Locate the cell with the specified text and output its [x, y] center coordinate. 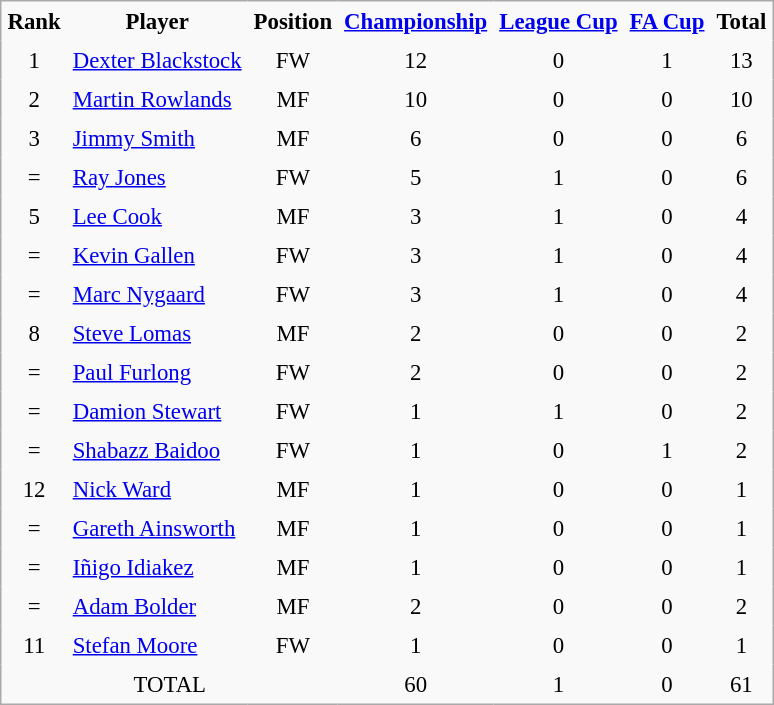
Paul Furlong [158, 372]
60 [416, 685]
League Cup [558, 21]
Ray Jones [158, 178]
Gareth Ainsworth [158, 528]
Steve Lomas [158, 334]
11 [34, 646]
TOTAL [170, 685]
13 [742, 60]
Total [742, 21]
Shabazz Baidoo [158, 450]
Championship [416, 21]
Player [158, 21]
8 [34, 334]
FA Cup [668, 21]
61 [742, 685]
Iñigo Idiakez [158, 568]
Lee Cook [158, 216]
Stefan Moore [158, 646]
Marc Nygaard [158, 294]
Nick Ward [158, 490]
Rank [34, 21]
Jimmy Smith [158, 138]
Kevin Gallen [158, 256]
Martin Rowlands [158, 100]
Adam Bolder [158, 606]
Damion Stewart [158, 412]
Position [293, 21]
Dexter Blackstock [158, 60]
